Scan for the cell matching the given text and deliver its [X, Y] coordinate at center. 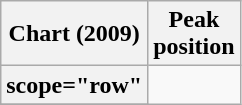
Peakposition [194, 34]
scope="row" [74, 85]
Chart (2009) [74, 34]
